Return [X, Y] of the center of cell containing provided text 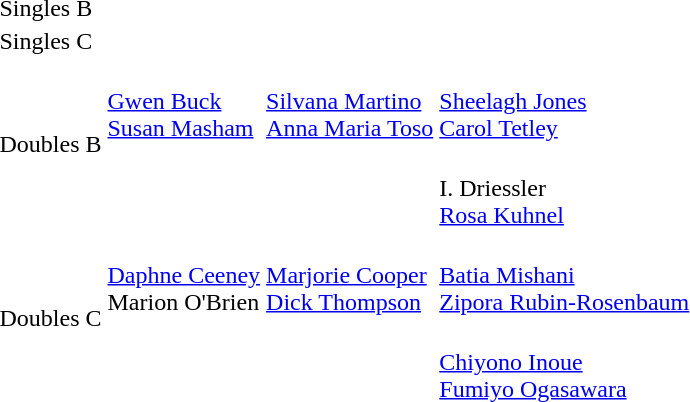
Silvana Martino Anna Maria Toso [350, 144]
Gwen Buck Susan Masham [184, 144]
